Extract the [X, Y] coordinate from the center of the cell holding the provided text.  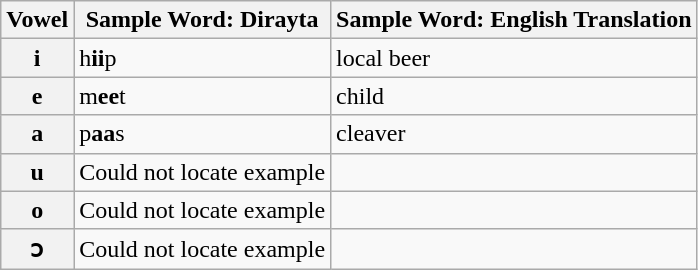
hiip [202, 58]
e [38, 96]
cleaver [514, 134]
Sample Word: English Translation [514, 20]
local beer [514, 58]
u [38, 172]
Sample Word: Dirayta [202, 20]
Vowel [38, 20]
meet [202, 96]
a [38, 134]
i [38, 58]
child [514, 96]
paas [202, 134]
o [38, 210]
ɔ [38, 249]
